Pinpoint the cell where the given text exists, returning its (X, Y) midpoint coordinate. 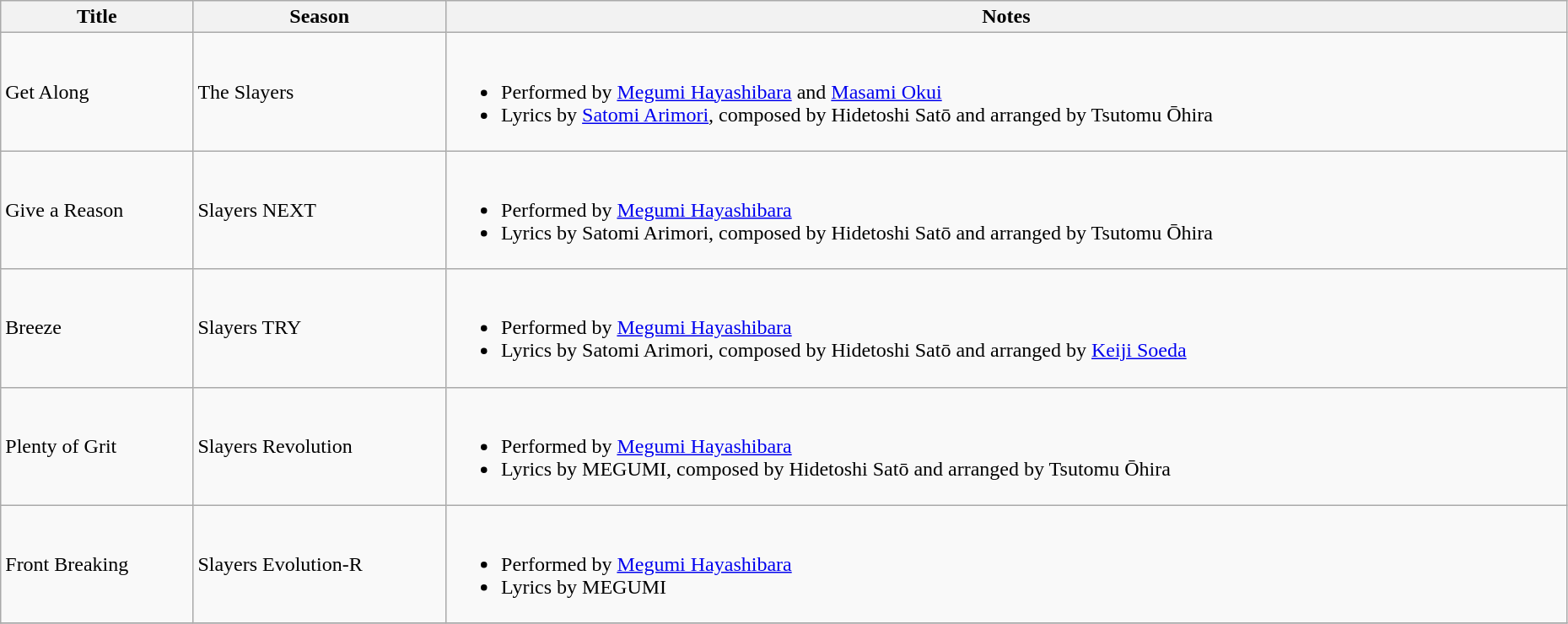
Performed by Megumi HayashibaraLyrics by MEGUMI, composed by Hidetoshi Satō and arranged by Tsutomu Ōhira (1007, 446)
Breeze (97, 328)
Performed by Megumi HayashibaraLyrics by Satomi Arimori, composed by Hidetoshi Satō and arranged by Tsutomu Ōhira (1007, 210)
Give a Reason (97, 210)
Slayers NEXT (320, 210)
Get Along (97, 92)
Performed by Megumi HayashibaraLyrics by Satomi Arimori, composed by Hidetoshi Satō and arranged by Keiji Soeda (1007, 328)
Performed by Megumi HayashibaraLyrics by MEGUMI (1007, 564)
Slayers Revolution (320, 446)
Slayers Evolution-R (320, 564)
Notes (1007, 17)
The Slayers (320, 92)
Title (97, 17)
Performed by Megumi Hayashibara and Masami OkuiLyrics by Satomi Arimori, composed by Hidetoshi Satō and arranged by Tsutomu Ōhira (1007, 92)
Season (320, 17)
Plenty of Grit (97, 446)
Slayers TRY (320, 328)
Front Breaking (97, 564)
